Detect which cell encompasses the target text, then output its (x, y) center coordinate. 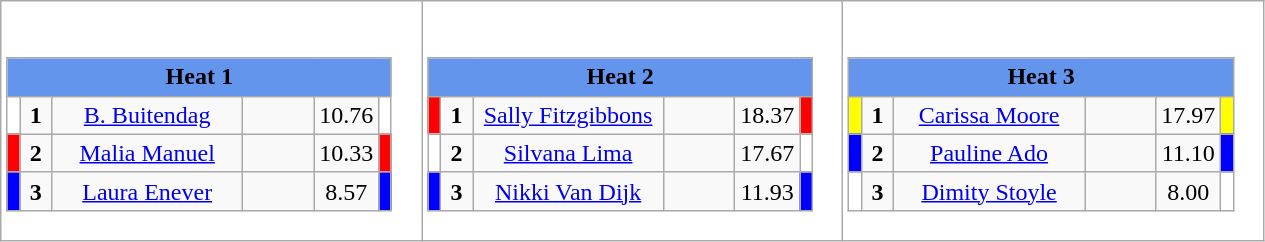
17.67 (768, 153)
17.97 (1188, 115)
Silvana Lima (568, 153)
Carissa Moore (990, 115)
Nikki Van Dijk (568, 191)
Heat 3 (1041, 77)
Dimity Stoyle (990, 191)
Sally Fitzgibbons (568, 115)
18.37 (768, 115)
8.00 (1188, 191)
Heat 1 1 B. Buitendag 10.76 2 Malia Manuel 10.33 3 Laura Enever 8.57 (212, 121)
Heat 3 1 Carissa Moore 17.97 2 Pauline Ado 11.10 3 Dimity Stoyle 8.00 (1054, 121)
Heat 1 (199, 77)
B. Buitendag (148, 115)
Pauline Ado (990, 153)
Laura Enever (148, 191)
11.93 (768, 191)
10.76 (346, 115)
10.33 (346, 153)
11.10 (1188, 153)
Malia Manuel (148, 153)
Heat 2 1 Sally Fitzgibbons 18.37 2 Silvana Lima 17.67 3 Nikki Van Dijk 11.93 (632, 121)
8.57 (346, 191)
Heat 2 (620, 77)
